Return the [x, y] coordinate for the center point of the cell that contains the specified text.  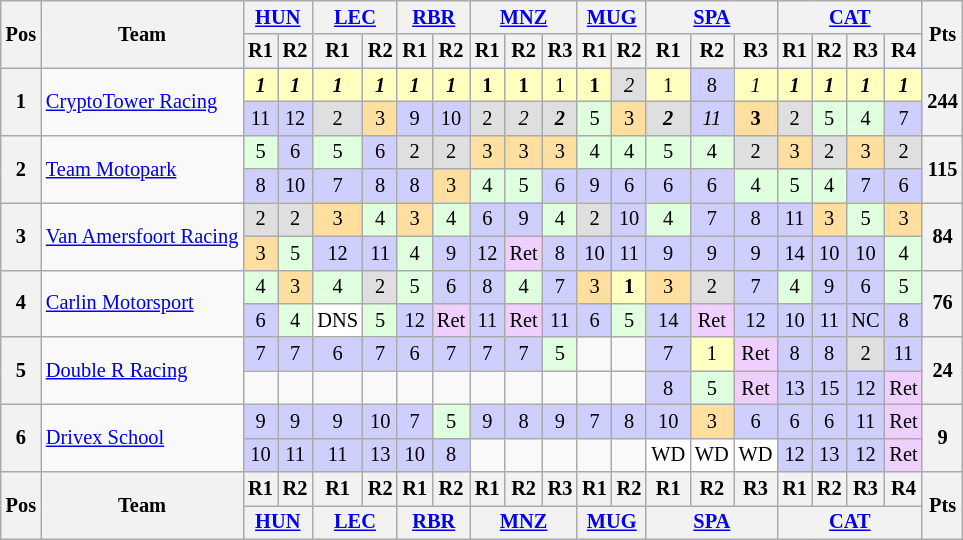
Drivex School [142, 438]
244 [942, 102]
Carlin Motorsport [142, 304]
NC [865, 320]
24 [942, 370]
Double R Racing [142, 370]
Van Amersfoort Racing [142, 236]
Team Motopark [142, 168]
76 [942, 304]
84 [942, 236]
CryptoTower Racing [142, 102]
15 [830, 388]
115 [942, 168]
DNS [337, 320]
